Identify which cell holds the provided text, then report its (x, y) central coordinate. 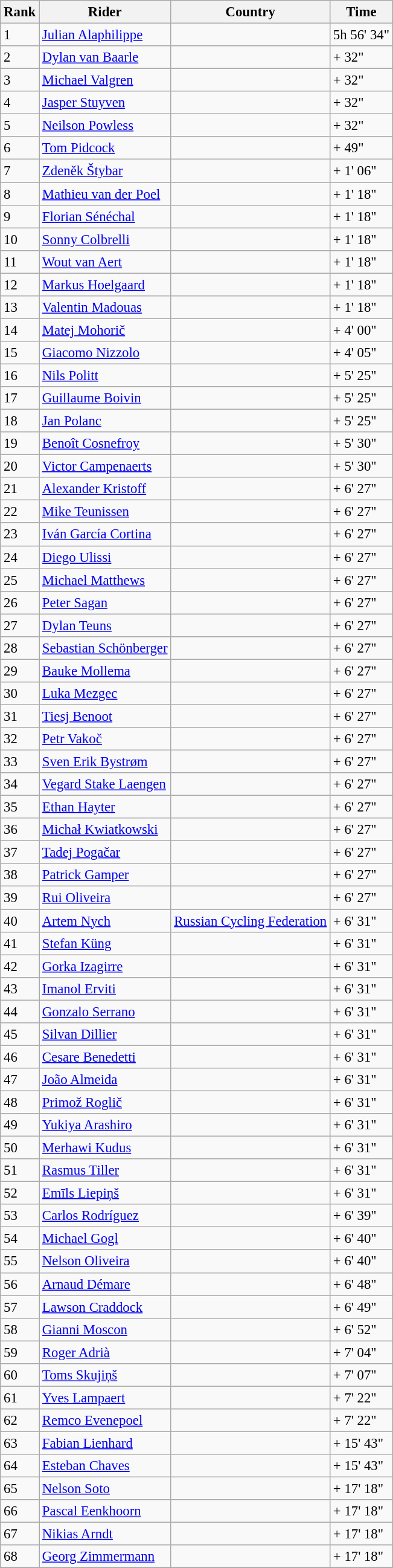
Wout van Aert (105, 262)
Matej Mohorič (105, 330)
Giacomo Nizzolo (105, 353)
24 (20, 557)
Silvan Dillier (105, 1034)
Tadej Pogačar (105, 853)
Ethan Hayter (105, 807)
52 (20, 1193)
58 (20, 1329)
59 (20, 1352)
30 (20, 694)
61 (20, 1398)
Gorka Izagirre (105, 966)
+ 4' 05" (362, 353)
26 (20, 602)
53 (20, 1216)
+ 7' 07" (362, 1375)
Tom Pidcock (105, 148)
31 (20, 716)
41 (20, 943)
Valentin Madouas (105, 308)
Yves Lampaert (105, 1398)
2 (20, 57)
Benoît Cosnefroy (105, 444)
Mathieu van der Poel (105, 194)
28 (20, 648)
Florian Sénéchal (105, 216)
Primož Roglič (105, 1102)
Victor Campenaerts (105, 466)
22 (20, 512)
Vegard Stake Laengen (105, 784)
Remco Evenepoel (105, 1421)
44 (20, 1011)
4 (20, 103)
51 (20, 1170)
16 (20, 375)
Tiesj Benoot (105, 716)
20 (20, 466)
Stefan Küng (105, 943)
Gianni Moscon (105, 1329)
18 (20, 421)
3 (20, 80)
49 (20, 1125)
63 (20, 1443)
Luka Mezgec (105, 694)
Lawson Craddock (105, 1307)
Iván García Cortina (105, 535)
Nils Politt (105, 375)
12 (20, 285)
Yukiya Arashiro (105, 1125)
9 (20, 216)
Country (251, 12)
65 (20, 1489)
Jasper Stuyven (105, 103)
25 (20, 580)
Arnaud Démare (105, 1284)
Georg Zimmermann (105, 1557)
Carlos Rodríguez (105, 1216)
Fabian Lienhard (105, 1443)
Zdeněk Štybar (105, 171)
64 (20, 1466)
36 (20, 830)
39 (20, 898)
Mike Teunissen (105, 512)
13 (20, 308)
Esteban Chaves (105, 1466)
48 (20, 1102)
Emīls Liepiņš (105, 1193)
66 (20, 1511)
56 (20, 1284)
37 (20, 853)
45 (20, 1034)
1 (20, 35)
Rui Oliveira (105, 898)
27 (20, 625)
+ 1' 06" (362, 171)
Time (362, 12)
Sven Erik Bystrøm (105, 762)
Sebastian Schönberger (105, 648)
67 (20, 1534)
+ 4' 00" (362, 330)
Rank (20, 12)
Rasmus Tiller (105, 1170)
32 (20, 739)
55 (20, 1262)
47 (20, 1080)
Patrick Gamper (105, 876)
João Almeida (105, 1080)
Gonzalo Serrano (105, 1011)
23 (20, 535)
Dylan van Baarle (105, 57)
35 (20, 807)
Julian Alaphilippe (105, 35)
Dylan Teuns (105, 625)
Toms Skujiņš (105, 1375)
+ 6' 39" (362, 1216)
5 (20, 126)
11 (20, 262)
19 (20, 444)
+ 6' 48" (362, 1284)
Russian Cycling Federation (251, 921)
42 (20, 966)
15 (20, 353)
7 (20, 171)
33 (20, 762)
21 (20, 489)
Markus Hoelgaard (105, 285)
Jan Polanc (105, 421)
34 (20, 784)
50 (20, 1148)
57 (20, 1307)
+ 6' 52" (362, 1329)
Rider (105, 12)
Nikias Arndt (105, 1534)
Bauke Mollema (105, 671)
68 (20, 1557)
Roger Adrià (105, 1352)
Petr Vakoč (105, 739)
Michael Matthews (105, 580)
Alexander Kristoff (105, 489)
Artem Nych (105, 921)
8 (20, 194)
46 (20, 1057)
Nelson Soto (105, 1489)
62 (20, 1421)
17 (20, 398)
Michał Kwiatkowski (105, 830)
29 (20, 671)
14 (20, 330)
Merhawi Kudus (105, 1148)
Sonny Colbrelli (105, 239)
Neilson Powless (105, 126)
38 (20, 876)
+ 49" (362, 148)
Cesare Benedetti (105, 1057)
Diego Ulissi (105, 557)
Guillaume Boivin (105, 398)
+ 6' 49" (362, 1307)
43 (20, 989)
Michael Valgren (105, 80)
+ 7' 04" (362, 1352)
Imanol Erviti (105, 989)
Nelson Oliveira (105, 1262)
Michael Gogl (105, 1239)
Peter Sagan (105, 602)
40 (20, 921)
54 (20, 1239)
Pascal Eenkhoorn (105, 1511)
6 (20, 148)
5h 56' 34" (362, 35)
60 (20, 1375)
10 (20, 239)
